Find where the given text appears and provide that cell's center as (X, Y) coordinate. 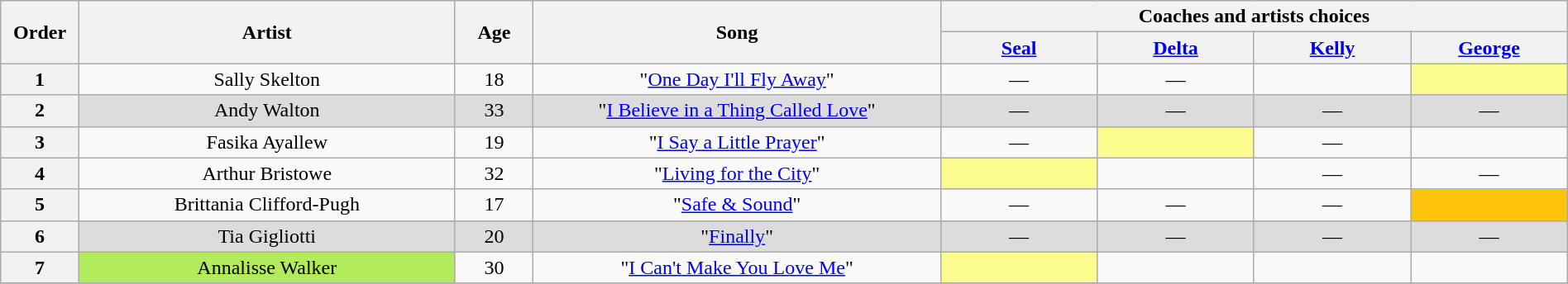
19 (495, 142)
Coaches and artists choices (1254, 17)
Arthur Bristowe (266, 173)
5 (40, 205)
1 (40, 79)
Song (738, 32)
6 (40, 236)
Annalisse Walker (266, 267)
7 (40, 267)
4 (40, 173)
2 (40, 111)
Order (40, 32)
"Living for the City" (738, 173)
Kelly (1331, 48)
18 (495, 79)
Brittania Clifford-Pugh (266, 205)
Delta (1176, 48)
"I Say a Little Prayer" (738, 142)
Andy Walton (266, 111)
"One Day I'll Fly Away" (738, 79)
30 (495, 267)
3 (40, 142)
George (1489, 48)
Sally Skelton (266, 79)
Age (495, 32)
Seal (1019, 48)
"Safe & Sound" (738, 205)
20 (495, 236)
Tia Gigliotti (266, 236)
Fasika Ayallew (266, 142)
"I Believe in a Thing Called Love" (738, 111)
"I Can't Make You Love Me" (738, 267)
17 (495, 205)
33 (495, 111)
"Finally" (738, 236)
32 (495, 173)
Artist (266, 32)
